Search for the cell housing the specified text and yield its (X, Y) center coordinate. 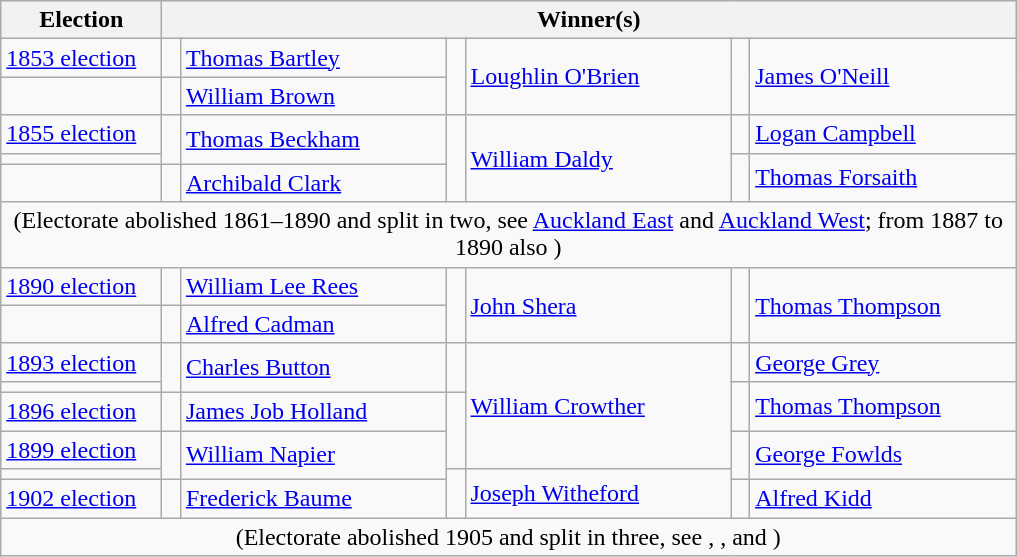
Logan Campbell (883, 134)
1899 election (82, 449)
Joseph Witheford (598, 494)
Alfred Kidd (883, 499)
(Electorate abolished 1861–1890 and split in two, see Auckland East and Auckland West; from 1887 to 1890 also ) (508, 234)
1855 election (82, 134)
William Crowther (598, 406)
John Shera (598, 305)
Thomas Forsaith (883, 178)
William Brown (313, 96)
1890 election (82, 286)
Winner(s) (589, 20)
James O'Neill (883, 77)
Alfred Cadman (313, 324)
1853 election (82, 58)
James Job Holland (313, 411)
Archibald Clark (313, 183)
William Daldy (598, 158)
William Napier (313, 454)
Thomas Beckham (313, 140)
Charles Button (313, 368)
Thomas Bartley (313, 58)
1902 election (82, 499)
1896 election (82, 411)
William Lee Rees (313, 286)
Loughlin O'Brien (598, 77)
Frederick Baume (313, 499)
Election (82, 20)
1893 election (82, 362)
George Grey (883, 362)
George Fowlds (883, 454)
(Electorate abolished 1905 and split in three, see , , and ) (508, 537)
